Return the [x, y] coordinate for the center point of the cell that contains the specified text.  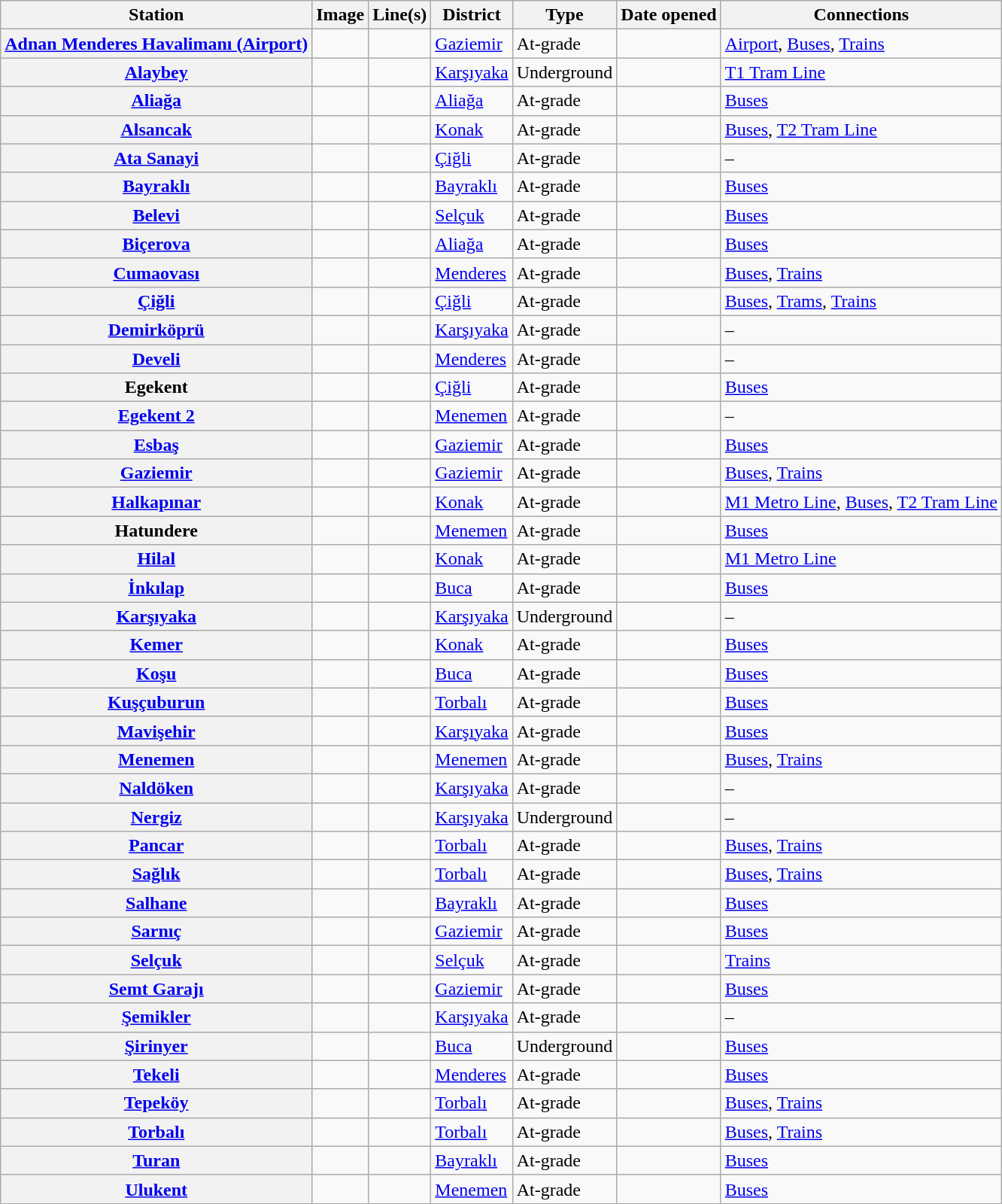
Tepeköy [156, 1103]
Ulukent [156, 1189]
Develi [156, 359]
Esbaş [156, 445]
Semt Garajı [156, 989]
Alaybey [156, 72]
Kuşçuburun [156, 702]
Date opened [669, 15]
Koşu [156, 673]
T1 Tram Line [861, 72]
İnkılap [156, 588]
Station [156, 15]
Line(s) [400, 15]
Egekent 2 [156, 416]
Hilal [156, 559]
Tekeli [156, 1075]
Alsancak [156, 129]
Şemikler [156, 1017]
Kemer [156, 645]
Hatundere [156, 531]
Biçerova [156, 244]
Egekent [156, 388]
Demirköprü [156, 330]
Connections [861, 15]
Type [564, 15]
Trains [861, 960]
Mavişehir [156, 731]
Nergiz [156, 816]
Turan [156, 1160]
Pancar [156, 846]
Halkapınar [156, 502]
Naldöken [156, 788]
Sarnıç [156, 932]
Ata Sanayi [156, 158]
District [472, 15]
Image [340, 15]
Cumaovası [156, 272]
Buses, T2 Tram Line [861, 129]
Airport, Buses, Trains [861, 44]
M1 Metro Line, Buses, T2 Tram Line [861, 502]
Salhane [156, 903]
Adnan Menderes Havalimanı (Airport) [156, 44]
Şirinyer [156, 1046]
M1 Metro Line [861, 559]
Belevi [156, 215]
Sağlık [156, 874]
Buses, Trams, Trains [861, 301]
